Return [x, y] of the center of cell containing provided text 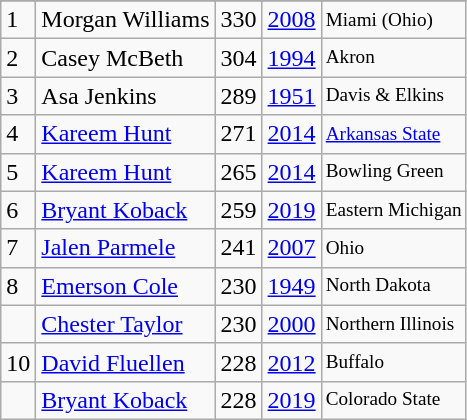
10 [18, 362]
Colorado State [394, 400]
David Fluellen [126, 362]
304 [238, 58]
Buffalo [394, 362]
Ohio [394, 248]
1949 [292, 286]
Emerson Cole [126, 286]
241 [238, 248]
330 [238, 20]
2008 [292, 20]
Bowling Green [394, 172]
Morgan Williams [126, 20]
289 [238, 96]
2012 [292, 362]
6 [18, 210]
5 [18, 172]
2 [18, 58]
1994 [292, 58]
271 [238, 134]
North Dakota [394, 286]
2000 [292, 324]
Asa Jenkins [126, 96]
Arkansas State [394, 134]
Jalen Parmele [126, 248]
8 [18, 286]
Chester Taylor [126, 324]
2007 [292, 248]
Akron [394, 58]
Miami (Ohio) [394, 20]
Northern Illinois [394, 324]
Davis & Elkins [394, 96]
1 [18, 20]
259 [238, 210]
Eastern Michigan [394, 210]
Casey McBeth [126, 58]
4 [18, 134]
3 [18, 96]
1951 [292, 96]
7 [18, 248]
265 [238, 172]
